Provide the (x, y) coordinate of the cell's center where the given text is located.  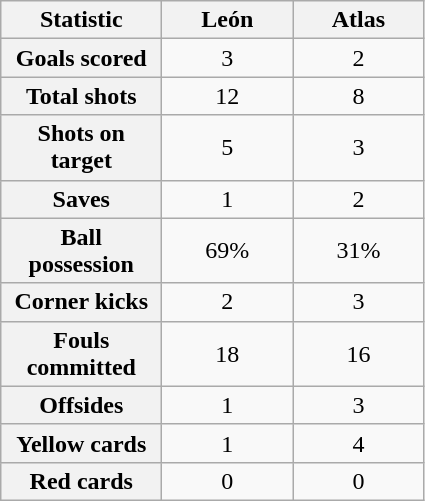
16 (358, 354)
69% (228, 250)
8 (358, 96)
Fouls committed (82, 354)
5 (228, 148)
Ball possession (82, 250)
Corner kicks (82, 302)
Statistic (82, 20)
Goals scored (82, 58)
Atlas (358, 20)
León (228, 20)
Shots on target (82, 148)
31% (358, 250)
Red cards (82, 481)
Offsides (82, 405)
Saves (82, 199)
4 (358, 443)
12 (228, 96)
18 (228, 354)
Total shots (82, 96)
Yellow cards (82, 443)
